Find where the given text appears and provide that cell's center as [X, Y] coordinate. 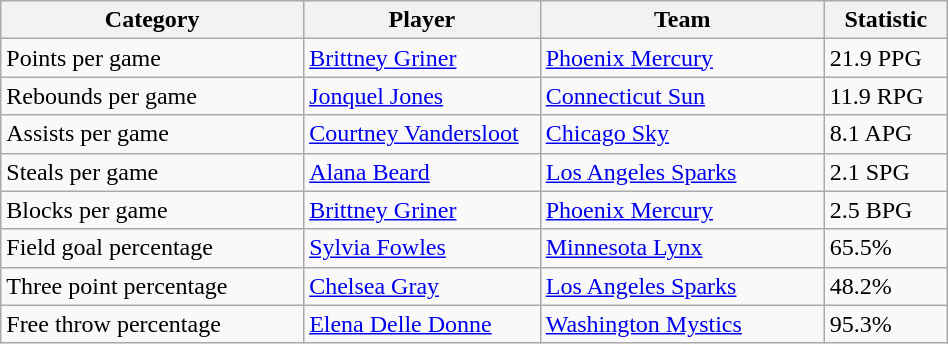
Jonquel Jones [422, 96]
Team [682, 20]
8.1 APG [886, 134]
2.5 BPG [886, 210]
Assists per game [152, 134]
Player [422, 20]
Steals per game [152, 172]
Category [152, 20]
Alana Beard [422, 172]
Field goal percentage [152, 248]
Elena Delle Donne [422, 324]
48.2% [886, 286]
Courtney Vandersloot [422, 134]
Chelsea Gray [422, 286]
Statistic [886, 20]
Free throw percentage [152, 324]
Three point percentage [152, 286]
Rebounds per game [152, 96]
Connecticut Sun [682, 96]
2.1 SPG [886, 172]
Blocks per game [152, 210]
Sylvia Fowles [422, 248]
Minnesota Lynx [682, 248]
95.3% [886, 324]
65.5% [886, 248]
Chicago Sky [682, 134]
11.9 RPG [886, 96]
21.9 PPG [886, 58]
Points per game [152, 58]
Washington Mystics [682, 324]
